Identify which cell holds the provided text, then report its (x, y) central coordinate. 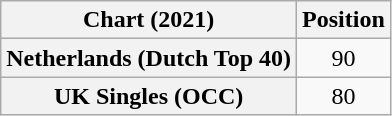
Chart (2021) (149, 20)
UK Singles (OCC) (149, 96)
Netherlands (Dutch Top 40) (149, 58)
90 (344, 58)
Position (344, 20)
80 (344, 96)
